Output the (x, y) coordinate of the center of the cell containing the given text.  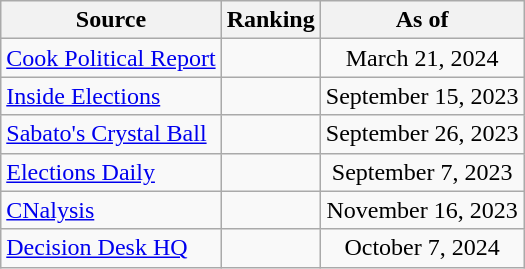
Decision Desk HQ (111, 248)
September 7, 2023 (422, 172)
Source (111, 20)
Ranking (270, 20)
September 15, 2023 (422, 96)
Sabato's Crystal Ball (111, 134)
March 21, 2024 (422, 58)
As of (422, 20)
Inside Elections (111, 96)
Elections Daily (111, 172)
October 7, 2024 (422, 248)
Cook Political Report (111, 58)
November 16, 2023 (422, 210)
CNalysis (111, 210)
September 26, 2023 (422, 134)
